Search for the cell housing the specified text and yield its [x, y] center coordinate. 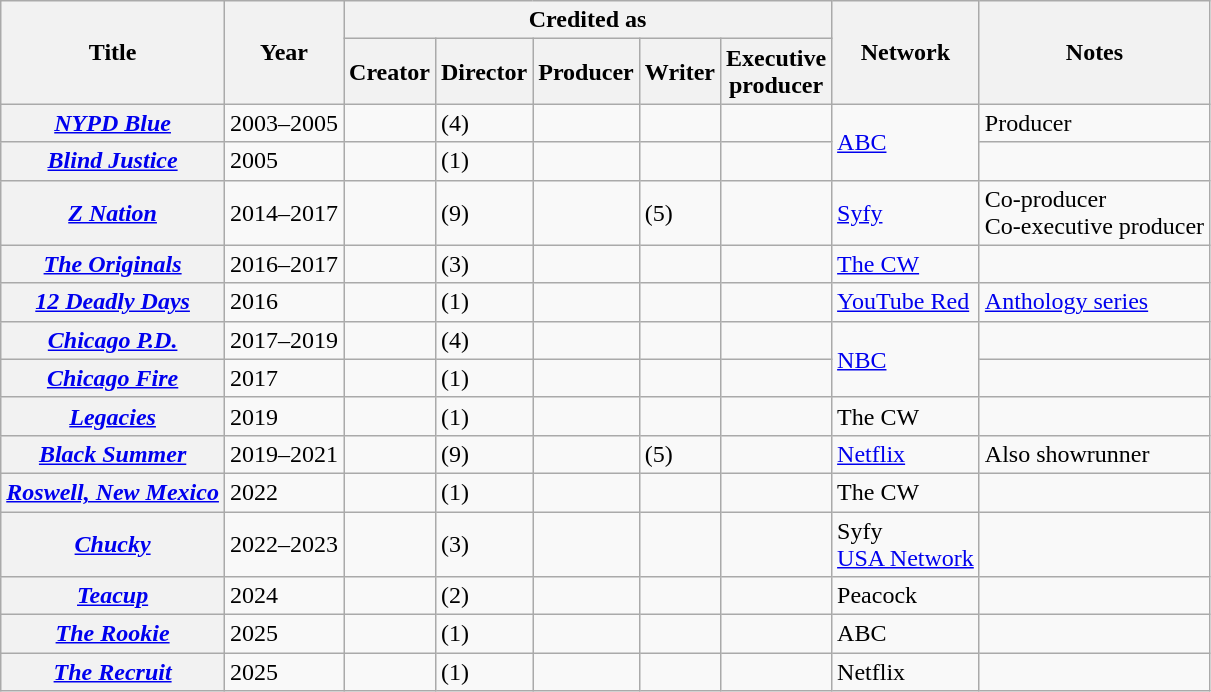
2016–2017 [284, 264]
Roswell, New Mexico [113, 492]
2024 [284, 596]
Peacock [906, 596]
2016 [284, 302]
Chicago P.D. [113, 340]
Teacup [113, 596]
Legacies [113, 416]
2022 [284, 492]
Notes [1094, 52]
SyfyUSA Network [906, 544]
The Originals [113, 264]
Anthology series [1094, 302]
NYPD Blue [113, 123]
Also showrunner [1094, 454]
The Recruit [113, 672]
2017 [284, 378]
2019–2021 [284, 454]
Co-producer Co-executive producer [1094, 212]
Director [484, 72]
Z Nation [113, 212]
Chicago Fire [113, 378]
2005 [284, 161]
NBC [906, 359]
Network [906, 52]
(2) [484, 596]
Creator [390, 72]
2019 [284, 416]
Credited as [588, 20]
The Rookie [113, 634]
Chucky [113, 544]
Syfy [906, 212]
12 Deadly Days [113, 302]
2003–2005 [284, 123]
Black Summer [113, 454]
2022–2023 [284, 544]
Blind Justice [113, 161]
YouTube Red [906, 302]
Executiveproducer [776, 72]
2014–2017 [284, 212]
Title [113, 52]
Writer [680, 72]
2017–2019 [284, 340]
Year [284, 52]
